Locate the cell with the specified text and output its [X, Y] center coordinate. 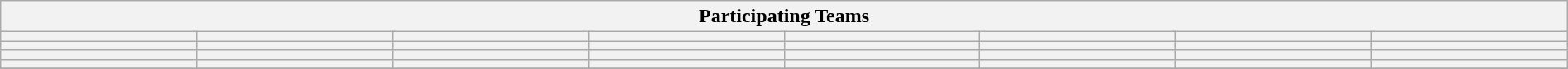
Participating Teams [784, 16]
